Output the (x, y) coordinate of the center of the cell containing the given text.  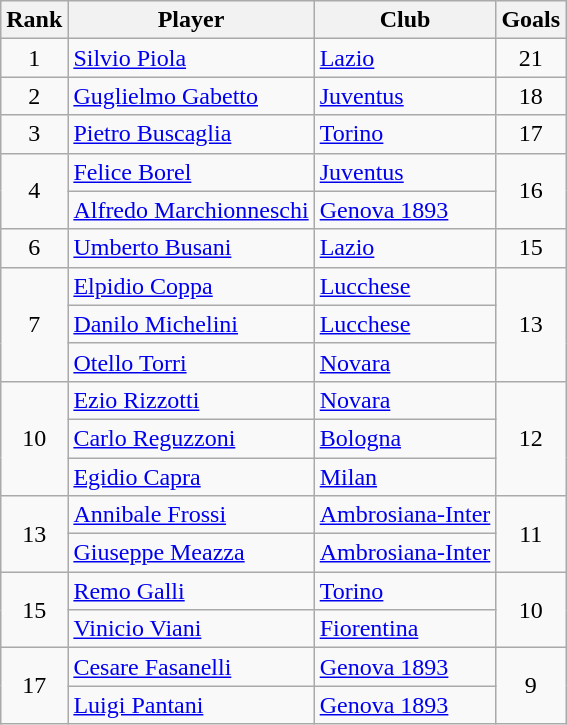
Giuseppe Meazza (191, 553)
Egidio Capra (191, 477)
16 (531, 191)
7 (34, 324)
Alfredo Marchionneschi (191, 210)
Goals (531, 20)
9 (531, 686)
3 (34, 134)
Carlo Reguzzoni (191, 438)
Pietro Buscaglia (191, 134)
Felice Borel (191, 172)
Danilo Michelini (191, 324)
6 (34, 248)
11 (531, 534)
Guglielmo Gabetto (191, 96)
Fiorentina (405, 629)
4 (34, 191)
Remo Galli (191, 591)
Ezio Rizzotti (191, 400)
Umberto Busani (191, 248)
12 (531, 438)
Cesare Fasanelli (191, 667)
2 (34, 96)
Luigi Pantani (191, 705)
18 (531, 96)
Club (405, 20)
Rank (34, 20)
Otello Torri (191, 362)
Annibale Frossi (191, 515)
Vinicio Viani (191, 629)
Elpidio Coppa (191, 286)
Silvio Piola (191, 58)
Player (191, 20)
Bologna (405, 438)
21 (531, 58)
Milan (405, 477)
1 (34, 58)
